From the cell containing the given text, extract its center point as [x, y] coordinate. 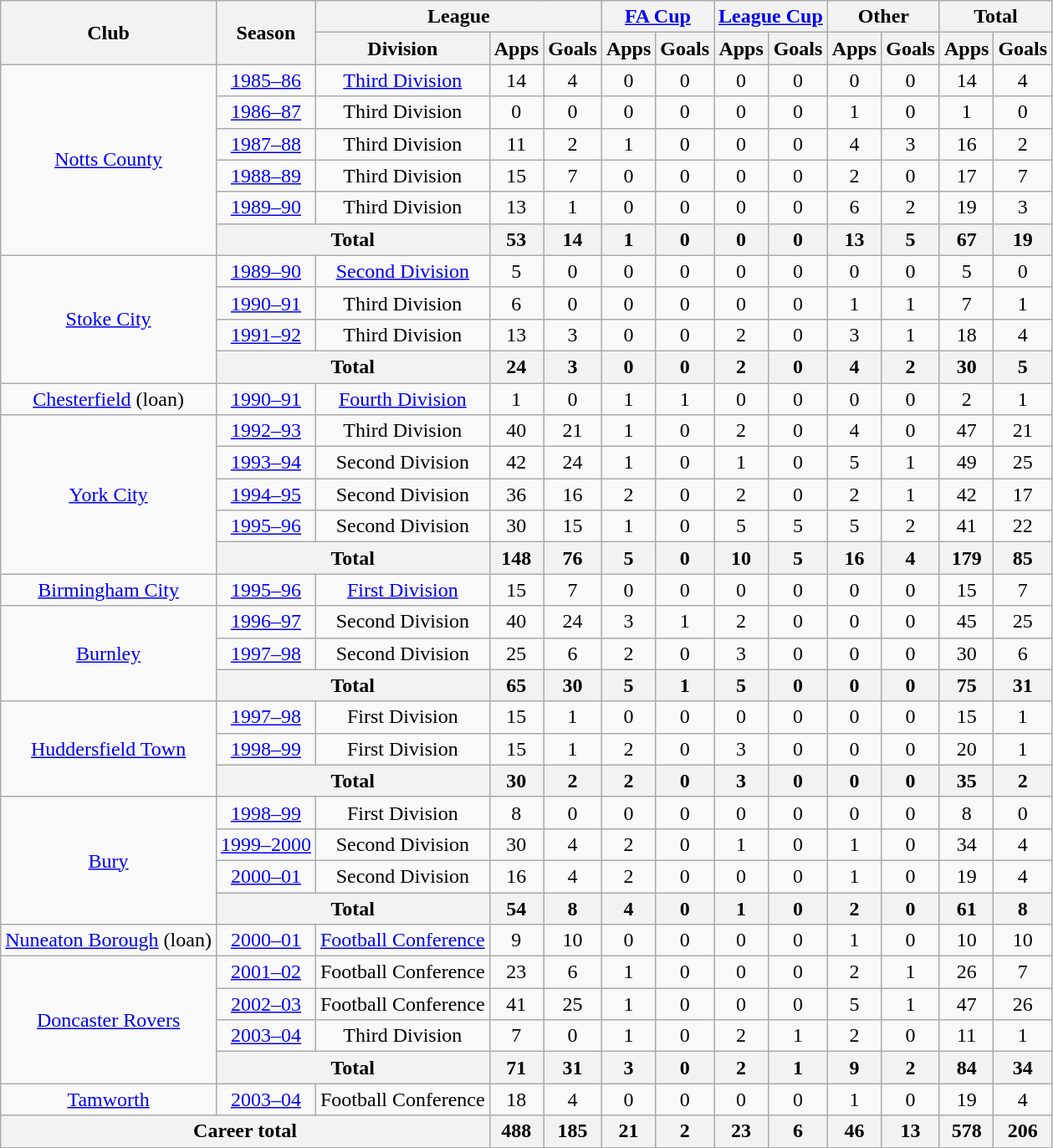
578 [966, 1131]
1993–94 [266, 463]
Tamworth [109, 1099]
148 [516, 558]
1988–89 [266, 176]
179 [966, 558]
Doncaster Rovers [109, 1020]
Fourth Division [402, 399]
Burnley [109, 653]
2001–02 [266, 972]
1986–87 [266, 112]
46 [854, 1131]
Huddersfield Town [109, 749]
206 [1023, 1131]
1991–92 [266, 335]
Nuneaton Borough (loan) [109, 940]
Stoke City [109, 319]
54 [516, 908]
Birmingham City [109, 590]
20 [966, 749]
1992–93 [266, 431]
2002–03 [266, 1004]
71 [516, 1068]
Chesterfield (loan) [109, 399]
61 [966, 908]
67 [966, 239]
1987–88 [266, 144]
185 [573, 1131]
22 [1023, 526]
84 [966, 1068]
1999–2000 [266, 844]
85 [1023, 558]
76 [573, 558]
Season [266, 33]
FA Cup [657, 17]
Division [402, 49]
75 [966, 685]
65 [516, 685]
1994–95 [266, 495]
1985–86 [266, 80]
Notts County [109, 160]
1996–97 [266, 622]
488 [516, 1131]
Other [883, 17]
36 [516, 495]
Club [109, 33]
League Cup [771, 17]
49 [966, 463]
Career total [245, 1131]
45 [966, 622]
York City [109, 495]
Bury [109, 860]
53 [516, 239]
League [458, 17]
35 [966, 781]
